From the cell containing the given text, extract its center point as [x, y] coordinate. 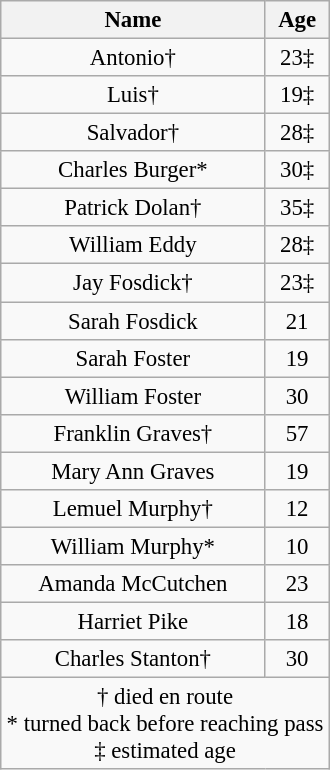
57 [297, 433]
Charles Burger* [133, 170]
Harriet Pike [133, 621]
William Eddy [133, 245]
Age [297, 20]
Luis† [133, 95]
Patrick Dolan† [133, 208]
10 [297, 546]
23 [297, 584]
† died en route * turned back before reaching pass ‡ estimated age [165, 724]
19‡ [297, 95]
12 [297, 509]
21 [297, 321]
Mary Ann Graves [133, 471]
Jay Fosdick† [133, 283]
Lemuel Murphy† [133, 509]
Sarah Foster [133, 358]
35‡ [297, 208]
Name [133, 20]
Charles Stanton† [133, 659]
18 [297, 621]
Franklin Graves† [133, 433]
Antonio† [133, 58]
30‡ [297, 170]
Salvador† [133, 133]
Amanda McCutchen [133, 584]
Sarah Fosdick [133, 321]
William Foster [133, 396]
William Murphy* [133, 546]
